Search for the cell housing the specified text and yield its [x, y] center coordinate. 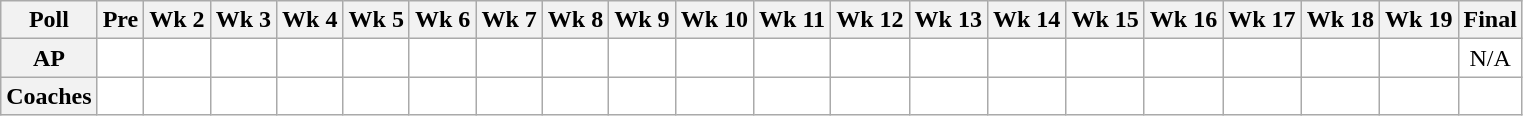
Wk 2 [177, 20]
Pre [120, 20]
Poll [49, 20]
Wk 13 [948, 20]
Wk 6 [442, 20]
Wk 17 [1262, 20]
Wk 10 [714, 20]
N/A [1490, 58]
Wk 7 [509, 20]
Wk 3 [243, 20]
Wk 12 [870, 20]
Final [1490, 20]
Wk 19 [1419, 20]
Wk 15 [1105, 20]
Wk 18 [1340, 20]
Wk 14 [1026, 20]
Wk 8 [575, 20]
Wk 11 [792, 20]
Wk 16 [1183, 20]
Wk 4 [310, 20]
AP [49, 58]
Wk 9 [642, 20]
Coaches [49, 96]
Wk 5 [376, 20]
